Detect which cell encompasses the target text, then output its (x, y) center coordinate. 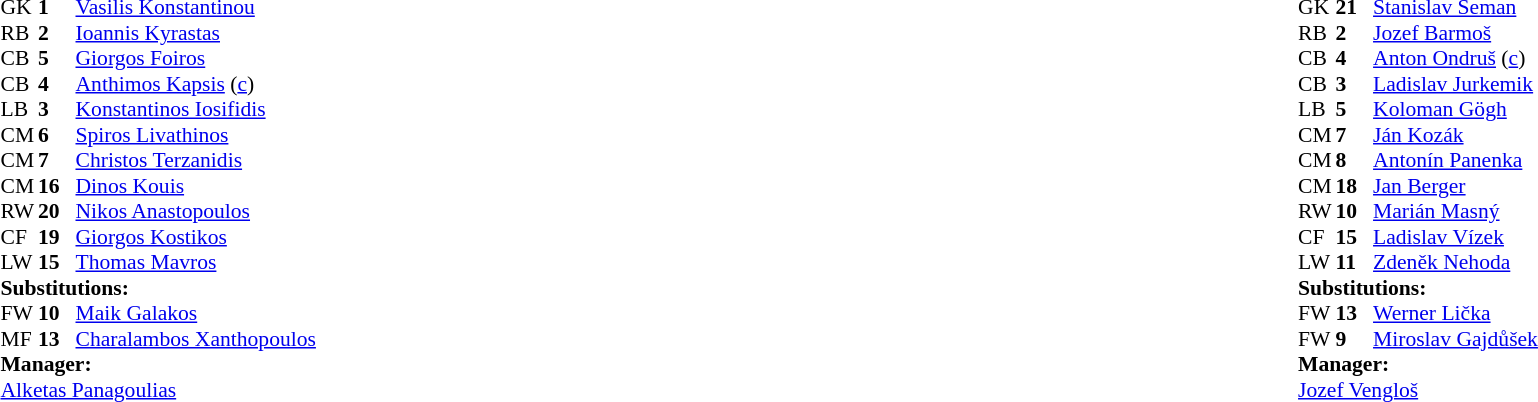
Giorgos Foiros (196, 59)
Marián Masný (1456, 211)
Anton Ondruš (c) (1456, 59)
Spiros Livathinos (196, 135)
Christos Terzanidis (196, 161)
Anthimos Kapsis (c) (196, 84)
11 (1355, 263)
Koloman Gögh (1456, 109)
9 (1355, 339)
MF (19, 339)
Ioannis Kyrastas (196, 33)
8 (1355, 161)
Ladislav Jurkemik (1456, 84)
Jozef Barmoš (1456, 33)
Nikos Anastopoulos (196, 211)
Zdeněk Nehoda (1456, 263)
Dinos Kouis (196, 186)
Thomas Mavros (196, 263)
Konstantinos Iosifidis (196, 109)
Maik Galakos (196, 313)
Giorgos Kostikos (196, 237)
Jan Berger (1456, 186)
20 (57, 211)
18 (1355, 186)
Antonín Panenka (1456, 161)
Charalambos Xanthopoulos (196, 339)
Werner Lička (1456, 313)
Miroslav Gajdůšek (1456, 339)
19 (57, 237)
Ladislav Vízek (1456, 237)
16 (57, 186)
Ján Kozák (1456, 135)
6 (57, 135)
